Find where the given text appears and provide that cell's center as [x, y] coordinate. 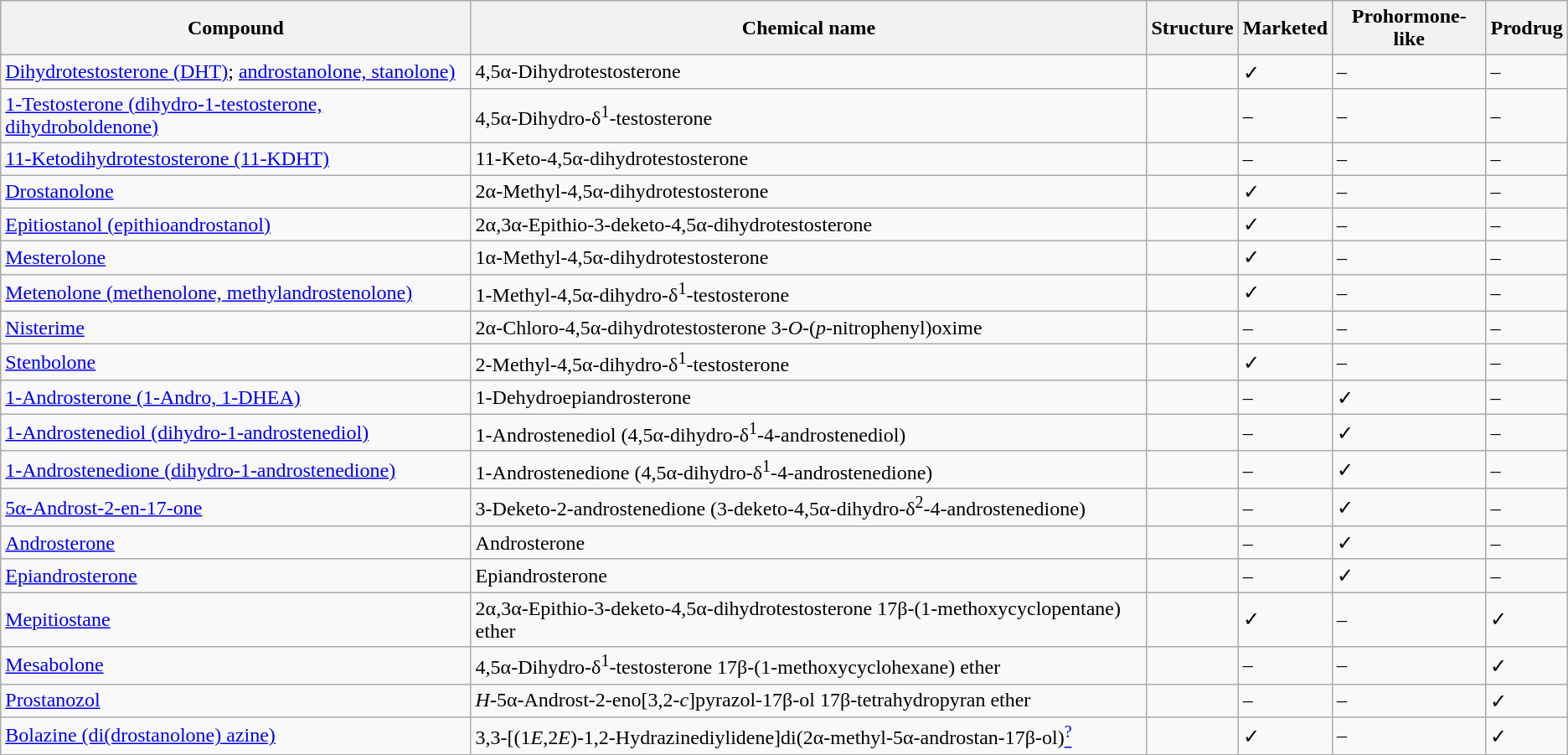
1α-Methyl-4,5α-dihydrotestosterone [809, 258]
Mepitiostane [236, 620]
Dihydrotestosterone (DHT); androstanolone, stanolone) [236, 72]
Compound [236, 28]
1-Androsterone (1-Andro, 1-DHEA) [236, 397]
Prodrug [1526, 28]
2-Methyl-4,5α-dihydro-δ1-testosterone [809, 362]
Marketed [1285, 28]
2α,3α-Epithio-3-deketo-4,5α-dihydrotestosterone [809, 225]
2α-Methyl-4,5α-dihydrotestosterone [809, 191]
11-Keto-4,5α-dihydrotestosterone [809, 158]
Structure [1193, 28]
2α-Chloro-4,5α-dihydrotestosterone 3-O-(p-nitrophenyl)oxime [809, 328]
Drostanolone [236, 191]
1-Methyl-4,5α-dihydro-δ1-testosterone [809, 293]
Bolazine (di(drostanolone) azine) [236, 736]
1-Androstenedione (dihydro-1-androstenedione) [236, 469]
Mesabolone [236, 665]
4,5α-Dihydrotestosterone [809, 72]
H-5α-Androst-2-eno[3,2-c]pyrazol-17β-ol 17β-tetrahydropyran ether [809, 701]
Nisterime [236, 328]
Epitiostanol (epithioandrostanol) [236, 225]
5α-Androst-2-en-17-one [236, 508]
3-Deketo-2-androstenedione (3-deketo-4,5α-dihydro-δ2-4-androstenedione) [809, 508]
Prostanozol [236, 701]
2α,3α-Epithio-3-deketo-4,5α-dihydrotestosterone 17β-(1-methoxycyclopentane) ether [809, 620]
1-Testosterone (dihydro-1-testosterone, dihydroboldenone) [236, 116]
4,5α-Dihydro-δ1-testosterone [809, 116]
Metenolone (methenolone, methylandrostenolone) [236, 293]
1-Androstenediol (dihydro-1-androstenediol) [236, 432]
Chemical name [809, 28]
11-Ketodihydrotestosterone (11-KDHT) [236, 158]
1-Androstenediol (4,5α-dihydro-δ1-4-androstenediol) [809, 432]
1-Dehydroepiandrosterone [809, 397]
1-Androstenedione (4,5α-dihydro-δ1-4-androstenedione) [809, 469]
Mesterolone [236, 258]
3,3-[(1E,2E)-1,2-Hydrazinediylidene]di(2α-methyl-5α-androstan-17β-ol)? [809, 736]
Prohormone-like [1409, 28]
Stenbolone [236, 362]
4,5α-Dihydro-δ1-testosterone 17β-(1-methoxycyclohexane) ether [809, 665]
